Locate the cell with the specified text and output its (x, y) center coordinate. 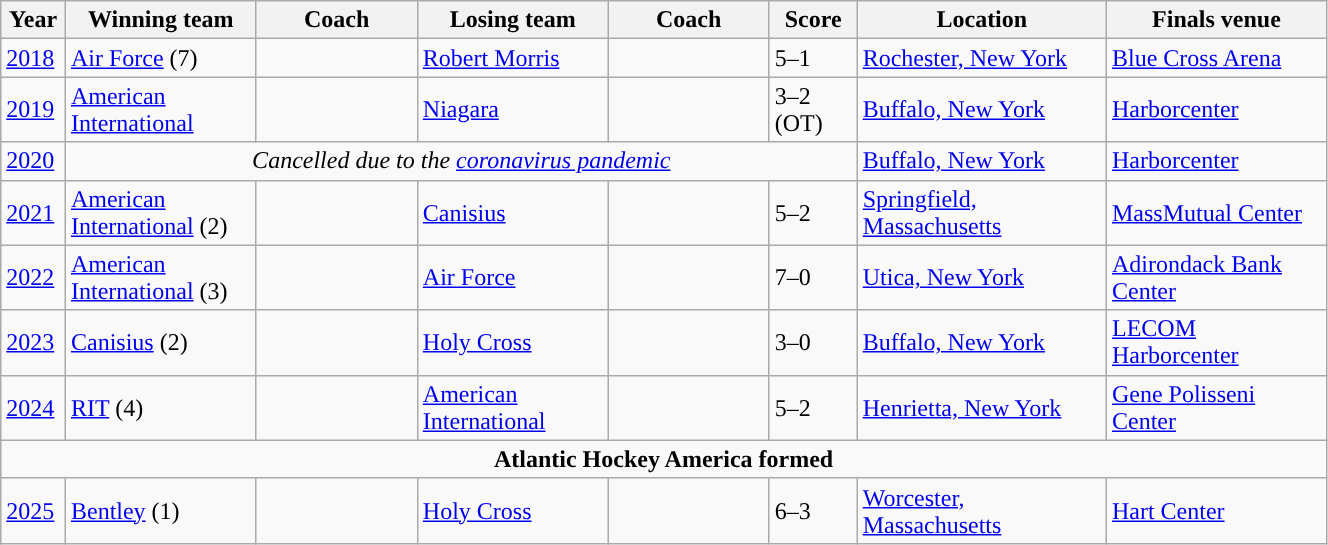
Winning team (160, 20)
American International (2) (160, 212)
Worcester, Massachusetts (982, 510)
RIT (4) (160, 408)
Year (34, 20)
Rochester, New York (982, 58)
2022 (34, 278)
Air Force (7) (160, 58)
2021 (34, 212)
2020 (34, 161)
American International (3) (160, 278)
Henrietta, New York (982, 408)
LECOM Harborcenter (1216, 342)
Bentley (1) (160, 510)
Location (982, 20)
7–0 (813, 278)
Gene Polisseni Center (1216, 408)
2019 (34, 110)
3–0 (813, 342)
2025 (34, 510)
Blue Cross Arena (1216, 58)
Niagara (512, 110)
2024 (34, 408)
Score (813, 20)
Losing team (512, 20)
Utica, New York (982, 278)
Adirondack Bank Center (1216, 278)
Canisius (512, 212)
Springfield, Massachusetts (982, 212)
Canisius (2) (160, 342)
Cancelled due to the coronavirus pandemic (461, 161)
Atlantic Hockey America formed (664, 459)
Hart Center (1216, 510)
6–3 (813, 510)
Finals venue (1216, 20)
2023 (34, 342)
3–2 (OT) (813, 110)
2018 (34, 58)
MassMutual Center (1216, 212)
Air Force (512, 278)
5–1 (813, 58)
Robert Morris (512, 58)
